From the cell containing the given text, extract its center point as [X, Y] coordinate. 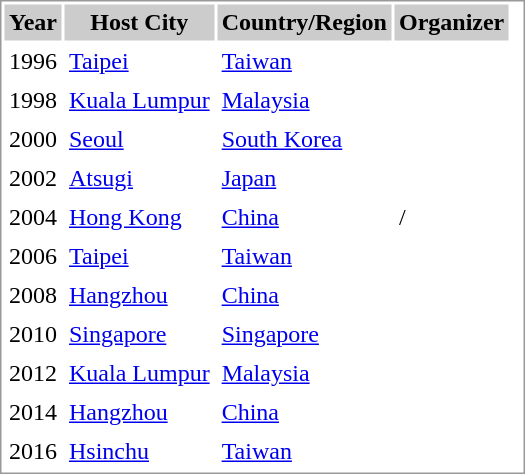
2000 [32, 140]
1996 [32, 62]
Host City [139, 22]
2012 [32, 374]
Hsinchu [139, 452]
Atsugi [139, 178]
Country/Region [304, 22]
2008 [32, 296]
2010 [32, 334]
2004 [32, 218]
Seoul [139, 140]
2014 [32, 412]
Year [32, 22]
/ [451, 218]
Organizer [451, 22]
Hong Kong [139, 218]
2016 [32, 452]
2006 [32, 256]
1998 [32, 100]
Japan [304, 178]
2002 [32, 178]
South Korea [304, 140]
